Find where the given text appears and provide that cell's center as [X, Y] coordinate. 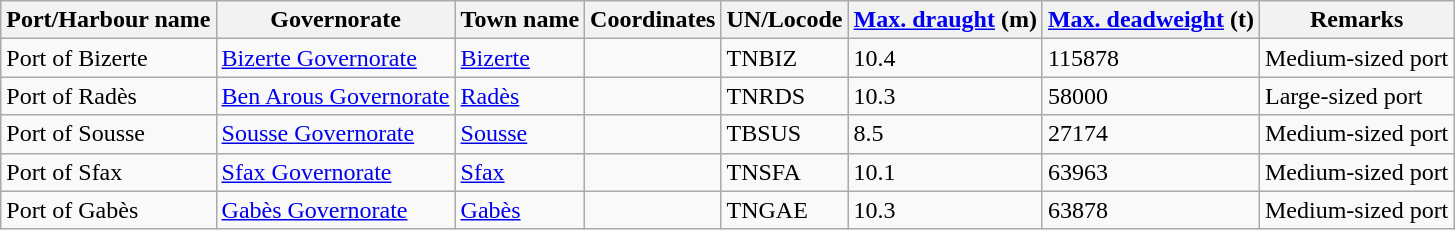
Port of Sfax [108, 172]
TNGAE [784, 210]
Sousse Governorate [336, 134]
Ben Arous Governorate [336, 96]
Port of Sousse [108, 134]
115878 [1150, 58]
UN/Locode [784, 20]
Max. deadweight (t) [1150, 20]
TNSFA [784, 172]
Port of Radès [108, 96]
8.5 [945, 134]
Max. draught (m) [945, 20]
Bizerte Governorate [336, 58]
Radès [520, 96]
63878 [1150, 210]
10.1 [945, 172]
27174 [1150, 134]
Port of Bizerte [108, 58]
Port/Harbour name [108, 20]
58000 [1150, 96]
Port of Gabès [108, 210]
TNRDS [784, 96]
Bizerte [520, 58]
Sousse [520, 134]
Remarks [1356, 20]
Gabès Governorate [336, 210]
Large-sized port [1356, 96]
Coordinates [653, 20]
Gabès [520, 210]
Sfax [520, 172]
Governorate [336, 20]
TNBIZ [784, 58]
Sfax Governorate [336, 172]
10.4 [945, 58]
Town name [520, 20]
63963 [1150, 172]
TBSUS [784, 134]
